Identify which cell holds the provided text, then report its [X, Y] central coordinate. 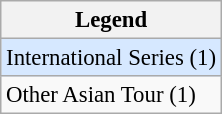
International Series (1) [112, 58]
Legend [112, 20]
Other Asian Tour (1) [112, 95]
